Identify which cell holds the provided text, then report its [X, Y] central coordinate. 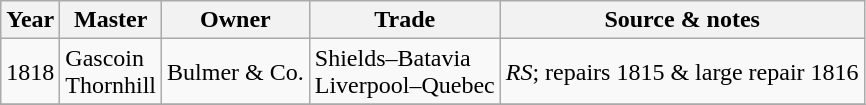
Owner [236, 20]
Source & notes [682, 20]
Shields–BataviaLiverpool–Quebec [404, 72]
1818 [30, 72]
Bulmer & Co. [236, 72]
Master [111, 20]
Year [30, 20]
GascoinThornhill [111, 72]
RS; repairs 1815 & large repair 1816 [682, 72]
Trade [404, 20]
